Return the [x, y] coordinate for the center point of the cell that contains the specified text.  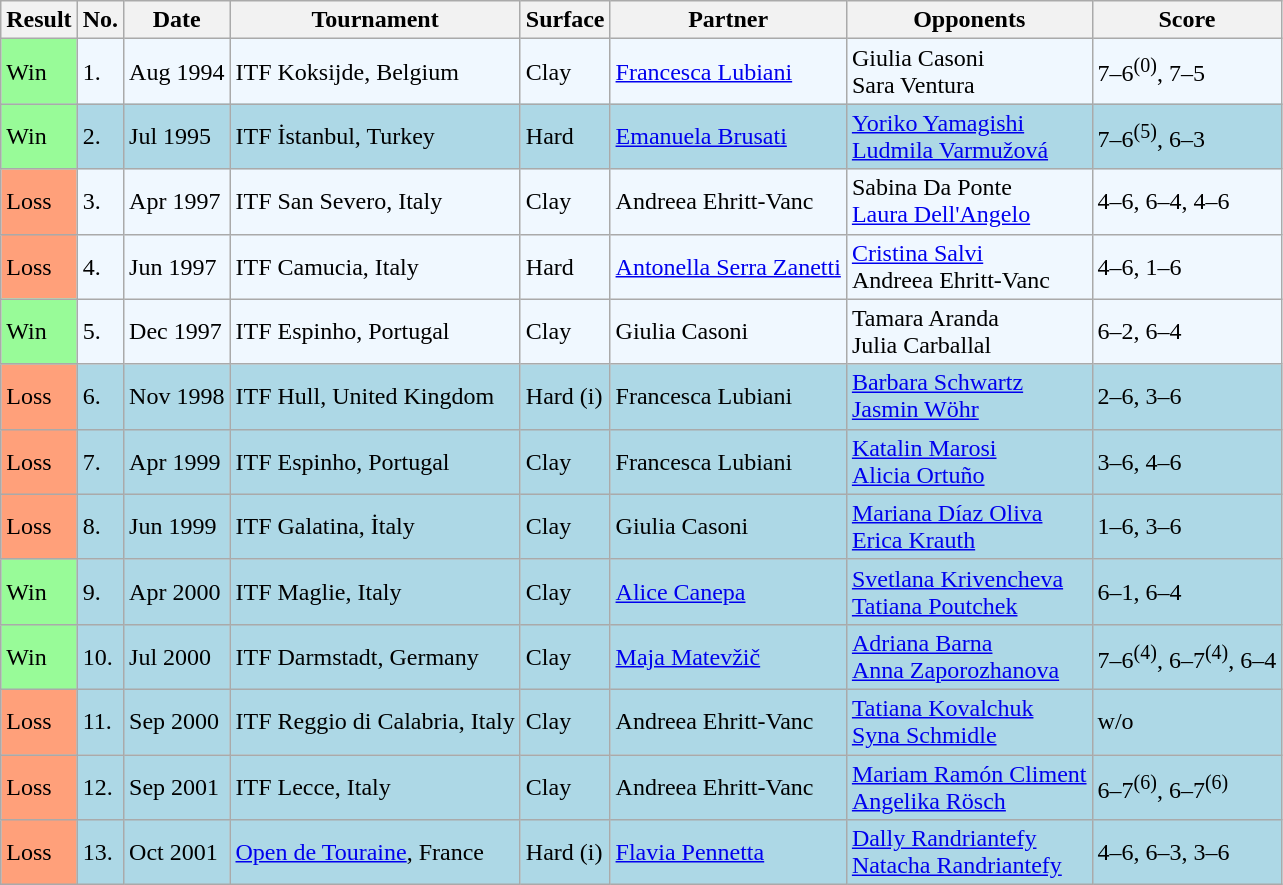
ITF San Severo, Italy [375, 202]
Opponents [969, 20]
ITF İstanbul, Turkey [375, 136]
Antonella Serra Zanetti [728, 266]
2–6, 3–6 [1187, 396]
10. [100, 656]
ITF Koksijde, Belgium [375, 72]
Surface [565, 20]
Partner [728, 20]
Jun 1999 [177, 526]
6–1, 6–4 [1187, 592]
Date [177, 20]
4–6, 6–3, 3–6 [1187, 852]
5. [100, 332]
2. [100, 136]
6–7(6), 6–7(6) [1187, 786]
Tournament [375, 20]
3–6, 4–6 [1187, 462]
12. [100, 786]
11. [100, 722]
ITF Galatina, İtaly [375, 526]
Oct 2001 [177, 852]
Score [1187, 20]
1–6, 3–6 [1187, 526]
4–6, 1–6 [1187, 266]
Barbara Schwartz Jasmin Wöhr [969, 396]
Aug 1994 [177, 72]
Mariana Díaz Oliva Erica Krauth [969, 526]
Apr 2000 [177, 592]
Open de Touraine, France [375, 852]
Jun 1997 [177, 266]
Dec 1997 [177, 332]
9. [100, 592]
Emanuela Brusati [728, 136]
7. [100, 462]
1. [100, 72]
ITF Maglie, Italy [375, 592]
Sabina Da Ponte Laura Dell'Angelo [969, 202]
Jul 2000 [177, 656]
Katalin Marosi Alicia Ortuño [969, 462]
8. [100, 526]
Sep 2001 [177, 786]
No. [100, 20]
Maja Matevžič [728, 656]
Flavia Pennetta [728, 852]
6. [100, 396]
ITF Darmstadt, Germany [375, 656]
Mariam Ramón Climent Angelika Rösch [969, 786]
Sep 2000 [177, 722]
ITF Lecce, Italy [375, 786]
Result [39, 20]
6–2, 6–4 [1187, 332]
w/o [1187, 722]
7–6(4), 6–7(4), 6–4 [1187, 656]
3. [100, 202]
Apr 1999 [177, 462]
ITF Reggio di Calabria, Italy [375, 722]
7–6(0), 7–5 [1187, 72]
Dally Randriantefy Natacha Randriantefy [969, 852]
Jul 1995 [177, 136]
ITF Hull, United Kingdom [375, 396]
7–6(5), 6–3 [1187, 136]
4–6, 6–4, 4–6 [1187, 202]
Alice Canepa [728, 592]
Svetlana Krivencheva Tatiana Poutchek [969, 592]
Cristina Salvi Andreea Ehritt-Vanc [969, 266]
Apr 1997 [177, 202]
Adriana Barna Anna Zaporozhanova [969, 656]
13. [100, 852]
4. [100, 266]
Nov 1998 [177, 396]
Giulia Casoni Sara Ventura [969, 72]
Tamara Aranda Julia Carballal [969, 332]
Tatiana Kovalchuk Syna Schmidle [969, 722]
Yoriko Yamagishi Ludmila Varmužová [969, 136]
ITF Camucia, Italy [375, 266]
